Return [x, y] of the center of cell containing provided text 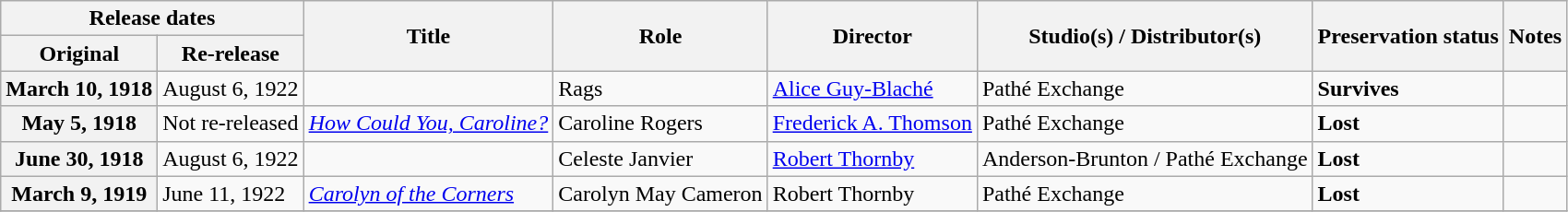
Not re-released [231, 124]
Carolyn May Cameron [660, 194]
Caroline Rogers [660, 124]
Re-release [231, 53]
Frederick A. Thomson [873, 124]
How Could You, Caroline? [428, 124]
March 9, 1919 [79, 194]
Notes [1535, 36]
Studio(s) / Distributor(s) [1145, 36]
Preservation status [1408, 36]
May 5, 1918 [79, 124]
Alice Guy-Blaché [873, 88]
Survives [1408, 88]
March 10, 1918 [79, 88]
Original [79, 53]
June 11, 1922 [231, 194]
Role [660, 36]
Rags [660, 88]
Celeste Janvier [660, 159]
Release dates [152, 18]
June 30, 1918 [79, 159]
Title [428, 36]
Anderson-Brunton / Pathé Exchange [1145, 159]
Carolyn of the Corners [428, 194]
Director [873, 36]
